Return the [X, Y] coordinate for the center point of the cell that contains the specified text.  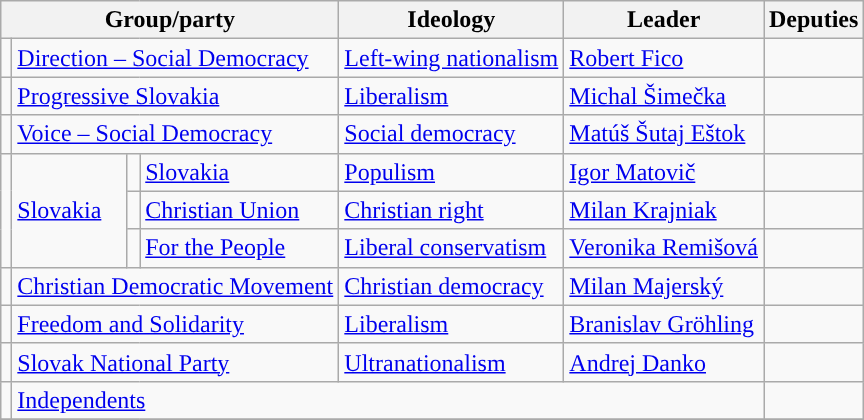
Christian Democratic Movement [176, 286]
For the People [240, 248]
Christian democracy [452, 286]
Slovak National Party [176, 362]
Direction – Social Democracy [176, 58]
Milan Majerský [664, 286]
Liberal conservatism [452, 248]
Independents [388, 400]
Social democracy [452, 134]
Igor Matovič [664, 172]
Progressive Slovakia [176, 96]
Christian right [452, 210]
Leader [664, 20]
Left-wing nationalism [452, 58]
Veronika Remišová [664, 248]
Branislav Gröhling [664, 324]
Ultranationalism [452, 362]
Group/party [170, 20]
Deputies [814, 20]
Populism [452, 172]
Robert Fico [664, 58]
Michal Šimečka [664, 96]
Christian Union [240, 210]
Matúš Šutaj Eštok [664, 134]
Andrej Danko [664, 362]
Freedom and Solidarity [176, 324]
Milan Krajniak [664, 210]
Voice – Social Democracy [176, 134]
Ideology [452, 20]
